Search for the cell housing the specified text and yield its [x, y] center coordinate. 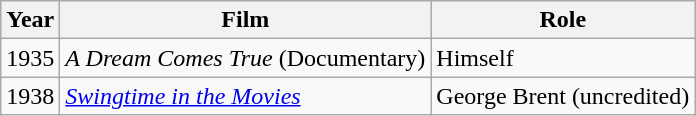
Himself [563, 58]
1935 [30, 58]
A Dream Comes True (Documentary) [246, 58]
1938 [30, 96]
George Brent (uncredited) [563, 96]
Role [563, 20]
Year [30, 20]
Film [246, 20]
Swingtime in the Movies [246, 96]
